Identify which cell holds the provided text, then report its [X, Y] central coordinate. 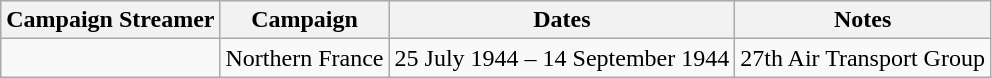
Dates [562, 20]
27th Air Transport Group [863, 58]
Campaign [304, 20]
Notes [863, 20]
Northern France [304, 58]
Campaign Streamer [110, 20]
25 July 1944 – 14 September 1944 [562, 58]
